Scan for the cell matching the given text and deliver its (X, Y) coordinate at center. 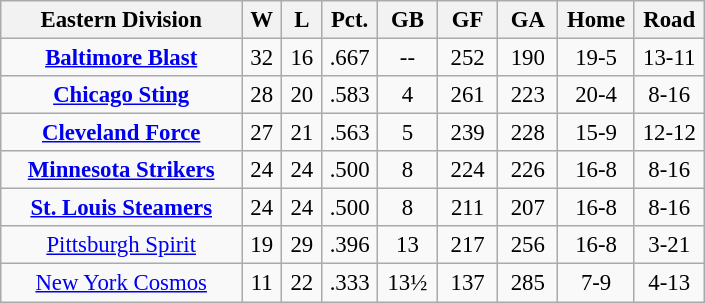
St. Louis Steamers (122, 208)
11 (262, 283)
15-9 (596, 133)
GB (407, 20)
Minnesota Strikers (122, 170)
7-9 (596, 283)
20-4 (596, 95)
19 (262, 245)
13 (407, 245)
190 (528, 58)
-- (407, 58)
22 (302, 283)
Eastern Division (122, 20)
Chicago Sting (122, 95)
224 (468, 170)
13½ (407, 283)
4-13 (669, 283)
19-5 (596, 58)
Home (596, 20)
228 (528, 133)
285 (528, 283)
.396 (350, 245)
L (302, 20)
4 (407, 95)
GF (468, 20)
21 (302, 133)
239 (468, 133)
27 (262, 133)
252 (468, 58)
32 (262, 58)
16 (302, 58)
Road (669, 20)
W (262, 20)
13-11 (669, 58)
New York Cosmos (122, 283)
.667 (350, 58)
Cleveland Force (122, 133)
Pittsburgh Spirit (122, 245)
207 (528, 208)
256 (528, 245)
261 (468, 95)
Baltimore Blast (122, 58)
217 (468, 245)
29 (302, 245)
137 (468, 283)
.563 (350, 133)
.333 (350, 283)
5 (407, 133)
20 (302, 95)
.583 (350, 95)
3-21 (669, 245)
223 (528, 95)
226 (528, 170)
12-12 (669, 133)
211 (468, 208)
GA (528, 20)
28 (262, 95)
Pct. (350, 20)
